Extract the (x, y) coordinate from the center of the cell holding the provided text.  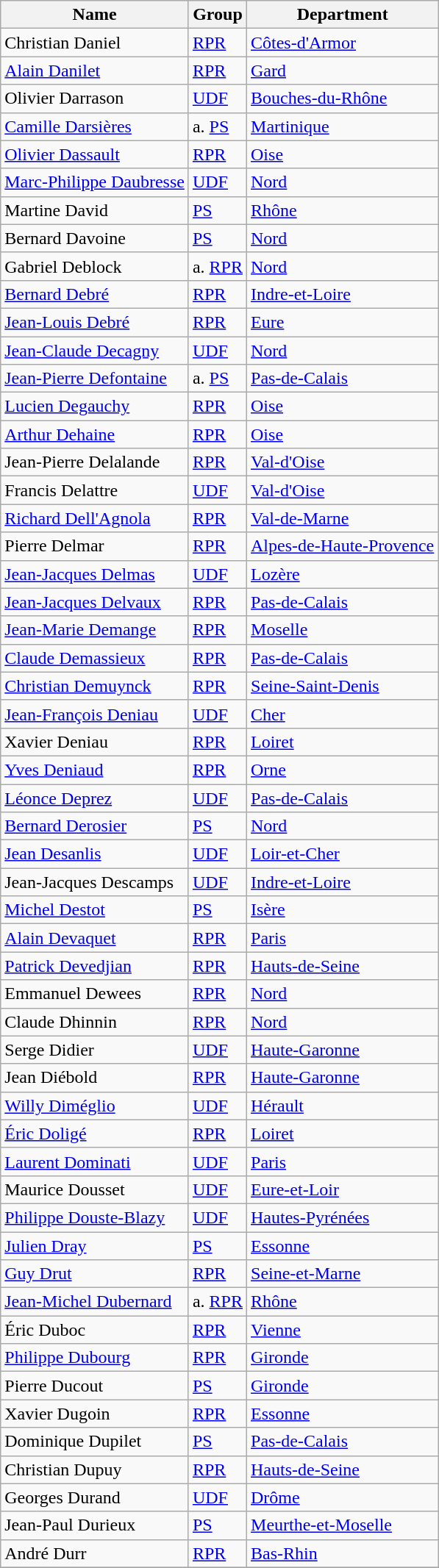
Martinique (343, 126)
Julien Dray (95, 1246)
Pierre Ducout (95, 1386)
Léonce Deprez (95, 798)
Christian Dupuy (95, 1469)
Cher (343, 714)
Patrick Devedjian (95, 966)
Michel Destot (95, 910)
Drôme (343, 1497)
Jean-Jacques Descamps (95, 882)
Jean-Paul Durieux (95, 1525)
Xavier Dugoin (95, 1414)
Martine David (95, 210)
Lucien Degauchy (95, 407)
Seine-Saint-Denis (343, 686)
Hérault (343, 1106)
Alain Danilet (95, 71)
Philippe Douste-Blazy (95, 1217)
Christian Demuynck (95, 686)
Jean-Pierre Delalande (95, 462)
Loir-et-Cher (343, 854)
Georges Durand (95, 1497)
Department (343, 15)
Bernard Davoine (95, 238)
Moselle (343, 630)
Alain Devaquet (95, 938)
Marc-Philippe Daubresse (95, 182)
Jean-François Deniau (95, 714)
Yves Deniaud (95, 770)
Eure-et-Loir (343, 1189)
Bas-Rhin (343, 1553)
Côtes-d'Armor (343, 43)
Orne (343, 770)
André Durr (95, 1553)
Christian Daniel (95, 43)
Jean-Pierre Defontaine (95, 379)
Emmanuel Dewees (95, 994)
Hautes-Pyrénées (343, 1217)
Éric Doligé (95, 1134)
Jean-Jacques Delvaux (95, 602)
Jean-Marie Demange (95, 630)
Guy Drut (95, 1274)
Meurthe-et-Moselle (343, 1525)
Gabriel Deblock (95, 266)
Bernard Debré (95, 294)
Jean Diébold (95, 1078)
Lozère (343, 574)
Jean-Claude Decagny (95, 351)
Eure (343, 322)
Maurice Dousset (95, 1189)
Dominique Dupilet (95, 1442)
Claude Dhinnin (95, 1022)
Francis Delattre (95, 490)
Camille Darsières (95, 126)
Xavier Deniau (95, 742)
Jean-Michel Dubernard (95, 1302)
Vienne (343, 1330)
Laurent Dominati (95, 1161)
Name (95, 15)
Group (218, 15)
Bernard Derosier (95, 826)
Éric Duboc (95, 1330)
Philippe Dubourg (95, 1358)
Claude Demassieux (95, 658)
Bouches-du-Rhône (343, 99)
Isère (343, 910)
Arthur Dehaine (95, 434)
Jean-Louis Debré (95, 322)
Gard (343, 71)
Pierre Delmar (95, 546)
Olivier Dassault (95, 154)
Alpes-de-Haute-Provence (343, 546)
Val-de-Marne (343, 518)
Jean Desanlis (95, 854)
Willy Diméglio (95, 1106)
Seine-et-Marne (343, 1274)
Richard Dell'Agnola (95, 518)
Jean-Jacques Delmas (95, 574)
Olivier Darrason (95, 99)
Serge Didier (95, 1050)
